Identify which cell holds the provided text, then report its [X, Y] central coordinate. 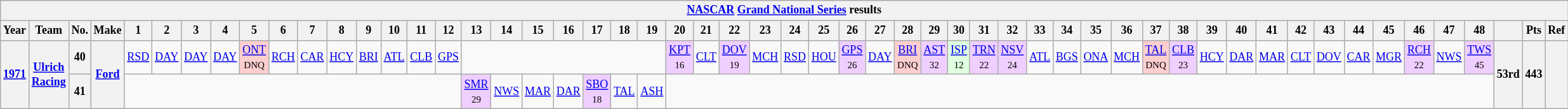
RCH [283, 57]
TWS45 [1480, 57]
19 [652, 31]
1971 [15, 74]
KPT16 [680, 57]
17 [597, 31]
443 [1534, 74]
DOV19 [734, 57]
9 [368, 31]
ONTDNQ [254, 57]
Year [15, 31]
BRIDNQ [907, 57]
23 [765, 31]
18 [624, 31]
48 [1480, 31]
HOU [824, 57]
MGR [1389, 57]
Ref [1557, 31]
14 [506, 31]
43 [1329, 31]
31 [984, 31]
47 [1449, 31]
ONA [1096, 57]
27 [880, 31]
45 [1389, 31]
26 [852, 31]
TAL [624, 92]
BRI [368, 57]
ISP12 [959, 57]
RCH22 [1419, 57]
TALDNQ [1156, 57]
30 [959, 31]
34 [1067, 31]
Pts [1534, 31]
Ulrich Racing [48, 74]
3 [196, 31]
SMR29 [476, 92]
1 [138, 31]
GPS [449, 57]
CLB [421, 57]
20 [680, 31]
46 [1419, 31]
GPS26 [852, 57]
TRN22 [984, 57]
No. [80, 31]
36 [1127, 31]
24 [795, 31]
Make [108, 31]
44 [1359, 31]
28 [907, 31]
33 [1040, 31]
7 [312, 31]
10 [394, 31]
CLB23 [1183, 57]
25 [824, 31]
13 [476, 31]
NSV24 [1013, 57]
38 [1183, 31]
SBO18 [597, 92]
21 [706, 31]
35 [1096, 31]
Team [48, 31]
12 [449, 31]
2 [167, 31]
NASCAR Grand National Series results [784, 10]
5 [254, 31]
8 [341, 31]
11 [421, 31]
16 [569, 31]
22 [734, 31]
53rd [1509, 74]
37 [1156, 31]
AST32 [934, 57]
4 [225, 31]
DOV [1329, 57]
29 [934, 31]
39 [1212, 31]
15 [538, 31]
ASH [652, 92]
32 [1013, 31]
Ford [108, 74]
42 [1301, 31]
BGS [1067, 57]
6 [283, 31]
